Return the [x, y] coordinate for the center point of the cell that contains the specified text.  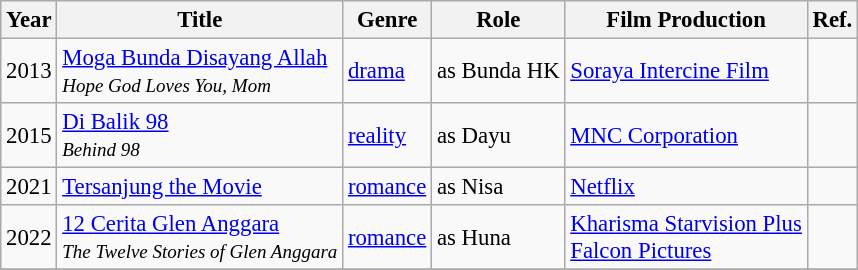
Film Production [686, 20]
Di Balik 98Behind 98 [200, 136]
as Nisa [498, 187]
as Huna [498, 238]
drama [388, 72]
MNC Corporation [686, 136]
Genre [388, 20]
as Dayu [498, 136]
Ref. [832, 20]
Netflix [686, 187]
as Bunda HK [498, 72]
Tersanjung the Movie [200, 187]
2015 [29, 136]
Title [200, 20]
Soraya Intercine Film [686, 72]
reality [388, 136]
Year [29, 20]
Kharisma Starvision PlusFalcon Pictures [686, 238]
2021 [29, 187]
Moga Bunda Disayang AllahHope God Loves You, Mom [200, 72]
12 Cerita Glen AnggaraThe Twelve Stories of Glen Anggara [200, 238]
2022 [29, 238]
2013 [29, 72]
Role [498, 20]
